For the text-containing cell, return its midpoint in [x, y] coordinate format. 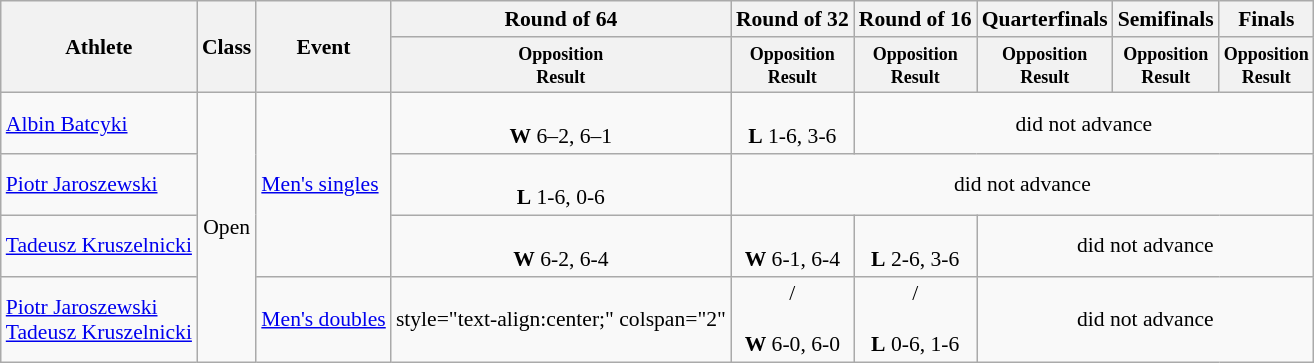
Albin Batcyki [99, 124]
Semifinals [1166, 19]
/ L 0-6, 1-6 [916, 320]
L 1-6, 0-6 [561, 184]
Tadeusz Kruszelnicki [99, 246]
Class [226, 47]
Piotr Jaroszewski Tadeusz Kruszelnicki [99, 320]
Round of 16 [916, 19]
W 6-2, 6-4 [561, 246]
W 6-1, 6-4 [792, 246]
L 1-6, 3-6 [792, 124]
/ W 6-0, 6-0 [792, 320]
Piotr Jaroszewski [99, 184]
Event [324, 47]
Finals [1266, 19]
Athlete [99, 47]
Open [226, 228]
Round of 32 [792, 19]
Men's doubles [324, 320]
Round of 64 [561, 19]
W 6–2, 6–1 [561, 124]
Men's singles [324, 184]
style="text-align:center;" colspan="2" [561, 320]
Quarterfinals [1045, 19]
L 2-6, 3-6 [916, 246]
